Find where the given text appears and provide that cell's center as (X, Y) coordinate. 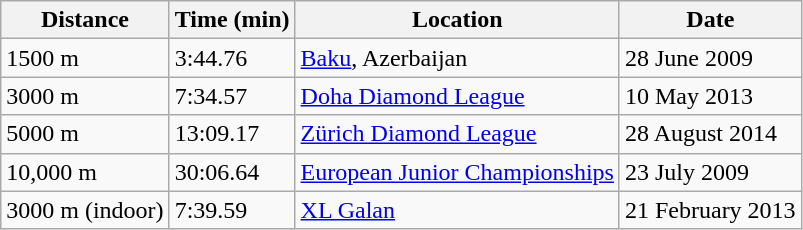
Location (457, 20)
Zürich Diamond League (457, 134)
3000 m (indoor) (85, 210)
Date (710, 20)
Baku, Azerbaijan (457, 58)
7:34.57 (232, 96)
30:06.64 (232, 172)
23 July 2009 (710, 172)
European Junior Championships (457, 172)
7:39.59 (232, 210)
10 May 2013 (710, 96)
Time (min) (232, 20)
21 February 2013 (710, 210)
Doha Diamond League (457, 96)
28 June 2009 (710, 58)
XL Galan (457, 210)
13:09.17 (232, 134)
28 August 2014 (710, 134)
3:44.76 (232, 58)
10,000 m (85, 172)
5000 m (85, 134)
1500 m (85, 58)
Distance (85, 20)
3000 m (85, 96)
